Find where the given text appears and provide that cell's center as (X, Y) coordinate. 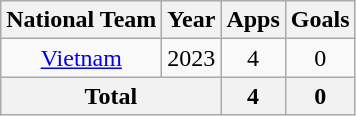
2023 (192, 58)
Total (111, 96)
Vietnam (82, 58)
National Team (82, 20)
Goals (320, 20)
Year (192, 20)
Apps (253, 20)
